Pinpoint the cell where the given text exists, returning its [X, Y] midpoint coordinate. 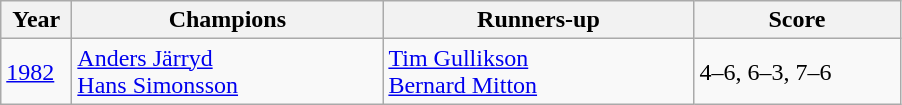
Score [797, 20]
Runners-up [538, 20]
Tim Gullikson Bernard Mitton [538, 72]
Year [36, 20]
4–6, 6–3, 7–6 [797, 72]
1982 [36, 72]
Champions [228, 20]
Anders Järryd Hans Simonsson [228, 72]
